From the cell containing the given text, extract its center point as [X, Y] coordinate. 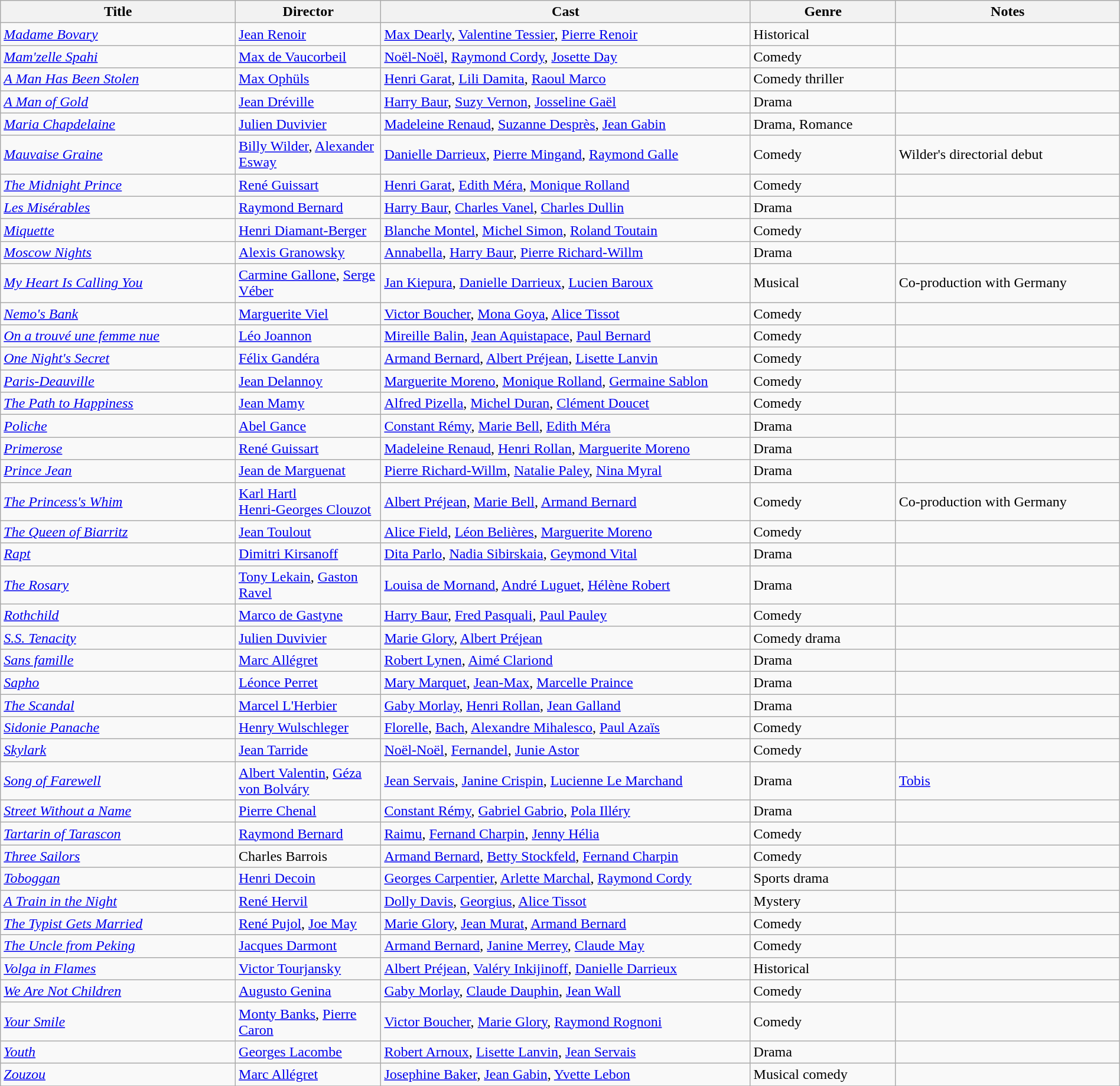
Jean Tarride [308, 750]
Moscow Nights [118, 252]
Georges Carpentier, Arlette Marchal, Raymond Cordy [566, 879]
Danielle Darrieux, Pierre Mingand, Raymond Galle [566, 155]
Constant Rémy, Gabriel Gabrio, Pola Illéry [566, 811]
Jean Delannoy [308, 381]
One Night's Secret [118, 359]
Marie Glory, Jean Murat, Armand Bernard [566, 924]
Carmine Gallone, Serge Véber [308, 282]
We Are Not Children [118, 991]
Noël-Noël, Raymond Cordy, Josette Day [566, 57]
The Uncle from Peking [118, 946]
Rapt [118, 554]
Tobis [1008, 781]
Karl HartlHenri-Georges Clouzot [308, 501]
Tony Lekain, Gaston Ravel [308, 585]
Marguerite Viel [308, 314]
Miquette [118, 230]
Notes [1008, 12]
The Path to Happiness [118, 404]
Jean Renoir [308, 34]
My Heart Is Calling You [118, 282]
Sports drama [823, 879]
Street Without a Name [118, 811]
Poliche [118, 426]
Henri Decoin [308, 879]
Billy Wilder, Alexander Esway [308, 155]
A Man of Gold [118, 102]
Jean Mamy [308, 404]
Josephine Baker, Jean Gabin, Yvette Lebon [566, 1074]
Abel Gance [308, 426]
Georges Lacombe [308, 1052]
Director [308, 12]
Mireille Balin, Jean Aquistapace, Paul Bernard [566, 336]
Armand Bernard, Betty Stockfeld, Fernand Charpin [566, 856]
The Midnight Prince [118, 185]
Alfred Pizella, Michel Duran, Clément Doucet [566, 404]
Léonce Perret [308, 682]
Your Smile [118, 1021]
Wilder's directorial debut [1008, 155]
The Rosary [118, 585]
Comedy thriller [823, 79]
Drama, Romance [823, 124]
Title [118, 12]
Harry Baur, Charles Vanel, Charles Dullin [566, 207]
Blanche Montel, Michel Simon, Roland Toutain [566, 230]
Raimu, Fernand Charpin, Jenny Hélia [566, 834]
Primerose [118, 448]
Pierre Chenal [308, 811]
Prince Jean [118, 471]
Dolly Davis, Georgius, Alice Tissot [566, 901]
Robert Lynen, Aimé Clariond [566, 660]
The Queen of Biarritz [118, 532]
The Typist Gets Married [118, 924]
Max Ophüls [308, 79]
Youth [118, 1052]
Zouzou [118, 1074]
Madame Bovary [118, 34]
Victor Boucher, Marie Glory, Raymond Rognoni [566, 1021]
Skylark [118, 750]
Sapho [118, 682]
Jean Servais, Janine Crispin, Lucienne Le Marchand [566, 781]
Gaby Morlay, Claude Dauphin, Jean Wall [566, 991]
Mystery [823, 901]
Paris-Deauville [118, 381]
A Train in the Night [118, 901]
Max de Vaucorbeil [308, 57]
S.S. Tenacity [118, 638]
Cast [566, 12]
Madeleine Renaud, Henri Rollan, Marguerite Moreno [566, 448]
Three Sailors [118, 856]
Albert Valentin, Géza von Bolváry [308, 781]
Toboggan [118, 879]
Jan Kiepura, Danielle Darrieux, Lucien Baroux [566, 282]
Gaby Morlay, Henri Rollan, Jean Galland [566, 705]
Dimitri Kirsanoff [308, 554]
Marguerite Moreno, Monique Rolland, Germaine Sablon [566, 381]
Albert Préjean, Marie Bell, Armand Bernard [566, 501]
Noël-Noël, Fernandel, Junie Astor [566, 750]
Jean de Marguenat [308, 471]
Florelle, Bach, Alexandre Mihalesco, Paul Azaïs [566, 728]
Monty Banks, Pierre Caron [308, 1021]
Alice Field, Léon Belières, Marguerite Moreno [566, 532]
Henri Garat, Edith Méra, Monique Rolland [566, 185]
Alexis Granowsky [308, 252]
Volga in Flames [118, 968]
Henry Wulschleger [308, 728]
Madeleine Renaud, Suzanne Desprès, Jean Gabin [566, 124]
Song of Farewell [118, 781]
Léo Joannon [308, 336]
Dita Parlo, Nadia Sibirskaia, Geymond Vital [566, 554]
Marie Glory, Albert Préjean [566, 638]
Jean Dréville [308, 102]
Musical [823, 282]
Musical comedy [823, 1074]
On a trouvé une femme nue [118, 336]
Rothchild [118, 615]
Félix Gandéra [308, 359]
A Man Has Been Stolen [118, 79]
Harry Baur, Fred Pasquali, Paul Pauley [566, 615]
Armand Bernard, Albert Préjean, Lisette Lanvin [566, 359]
Sans famille [118, 660]
Augusto Genina [308, 991]
Albert Préjean, Valéry Inkijinoff, Danielle Darrieux [566, 968]
Marco de Gastyne [308, 615]
The Scandal [118, 705]
Mary Marquet, Jean-Max, Marcelle Praince [566, 682]
Jacques Darmont [308, 946]
Pierre Richard-Willm, Natalie Paley, Nina Myral [566, 471]
René Hervil [308, 901]
Charles Barrois [308, 856]
Mauvaise Graine [118, 155]
Sidonie Panache [118, 728]
Victor Boucher, Mona Goya, Alice Tissot [566, 314]
Armand Bernard, Janine Merrey, Claude May [566, 946]
Nemo's Bank [118, 314]
Robert Arnoux, Lisette Lanvin, Jean Servais [566, 1052]
The Princess's Whim [118, 501]
René Pujol, Joe May [308, 924]
Constant Rémy, Marie Bell, Edith Méra [566, 426]
Jean Toulout [308, 532]
Comedy drama [823, 638]
Louisa de Mornand, André Luguet, Hélène Robert [566, 585]
Max Dearly, Valentine Tessier, Pierre Renoir [566, 34]
Genre [823, 12]
Mam'zelle Spahi [118, 57]
Harry Baur, Suzy Vernon, Josseline Gaël [566, 102]
Tartarin of Tarascon [118, 834]
Les Misérables [118, 207]
Annabella, Harry Baur, Pierre Richard-Willm [566, 252]
Maria Chapdelaine [118, 124]
Henri Diamant-Berger [308, 230]
Marcel L'Herbier [308, 705]
Henri Garat, Lili Damita, Raoul Marco [566, 79]
Victor Tourjansky [308, 968]
